Return [x, y] of the center of cell containing provided text 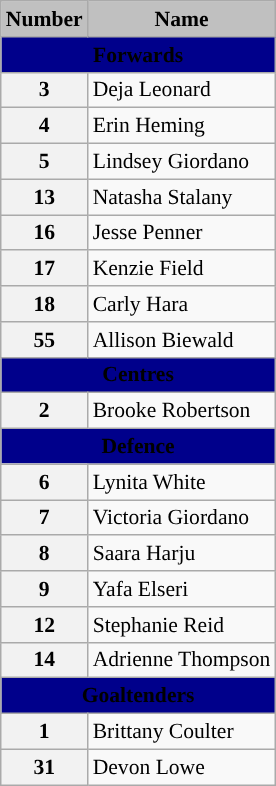
Saara Harju [182, 554]
14 [44, 660]
Defence [138, 447]
4 [44, 126]
1 [44, 732]
Lynita White [182, 482]
Carly Hara [182, 304]
Centres [138, 375]
9 [44, 589]
Victoria Giordano [182, 518]
55 [44, 340]
Goaltenders [138, 696]
Lindsey Giordano [182, 162]
Brooke Robertson [182, 411]
18 [44, 304]
Adrienne Thompson [182, 660]
7 [44, 518]
Stephanie Reid [182, 625]
6 [44, 482]
5 [44, 162]
Deja Leonard [182, 90]
8 [44, 554]
13 [44, 197]
Forwards [138, 55]
Kenzie Field [182, 269]
12 [44, 625]
Erin Heming [182, 126]
31 [44, 767]
Devon Lowe [182, 767]
Natasha Stalany [182, 197]
Allison Biewald [182, 340]
Number [44, 19]
16 [44, 233]
Brittany Coulter [182, 732]
Yafa Elseri [182, 589]
3 [44, 90]
Name [182, 19]
17 [44, 269]
Jesse Penner [182, 233]
2 [44, 411]
